From the cell containing the given text, extract its center point as (x, y) coordinate. 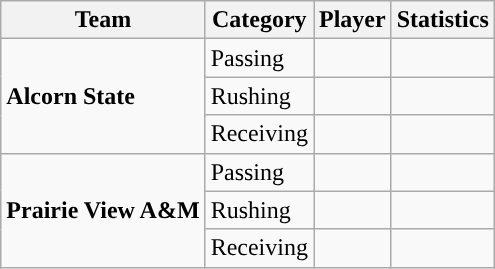
Statistics (442, 20)
Alcorn State (103, 96)
Player (353, 20)
Team (103, 20)
Prairie View A&M (103, 210)
Category (259, 20)
